From the cell containing the given text, extract its center point as (x, y) coordinate. 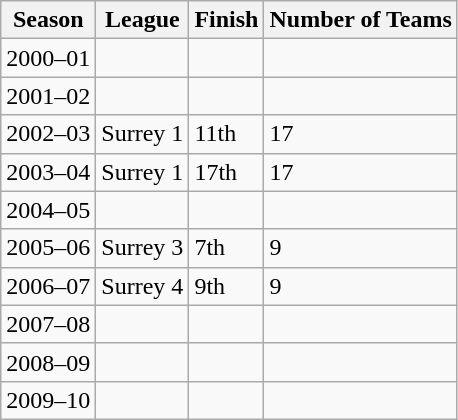
2003–04 (48, 172)
2005–06 (48, 248)
2009–10 (48, 400)
2000–01 (48, 58)
2008–09 (48, 362)
17th (226, 172)
9th (226, 286)
Surrey 3 (142, 248)
7th (226, 248)
2002–03 (48, 134)
2004–05 (48, 210)
2001–02 (48, 96)
Season (48, 20)
Surrey 4 (142, 286)
Number of Teams (360, 20)
Finish (226, 20)
2007–08 (48, 324)
2006–07 (48, 286)
League (142, 20)
11th (226, 134)
